From the cell containing the given text, extract its center point as [x, y] coordinate. 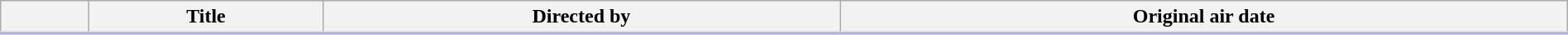
Original air date [1204, 17]
Directed by [581, 17]
Title [206, 17]
